Return (x, y) of the center of cell containing provided text 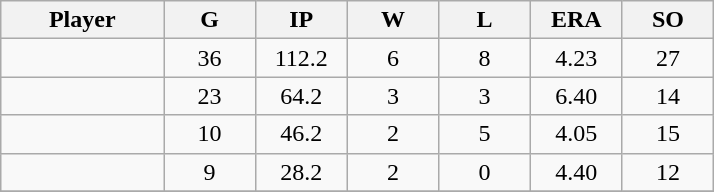
0 (485, 172)
SO (668, 20)
4.05 (576, 134)
27 (668, 58)
23 (210, 96)
IP (301, 20)
ERA (576, 20)
5 (485, 134)
46.2 (301, 134)
8 (485, 58)
112.2 (301, 58)
4.23 (576, 58)
6 (393, 58)
10 (210, 134)
Player (82, 20)
9 (210, 172)
W (393, 20)
4.40 (576, 172)
15 (668, 134)
28.2 (301, 172)
12 (668, 172)
14 (668, 96)
G (210, 20)
36 (210, 58)
L (485, 20)
64.2 (301, 96)
6.40 (576, 96)
